Return (x, y) of the center of cell containing provided text 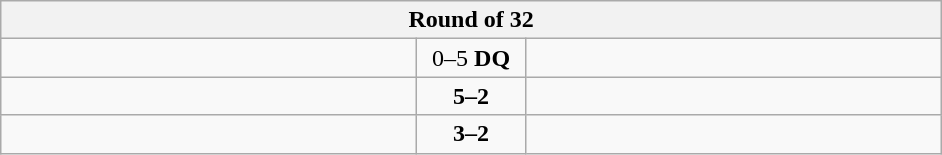
5–2 (472, 96)
3–2 (472, 134)
Round of 32 (472, 20)
0–5 DQ (472, 58)
